Capture the cell that displays the provided text and extract its (x, y) central coordinate. 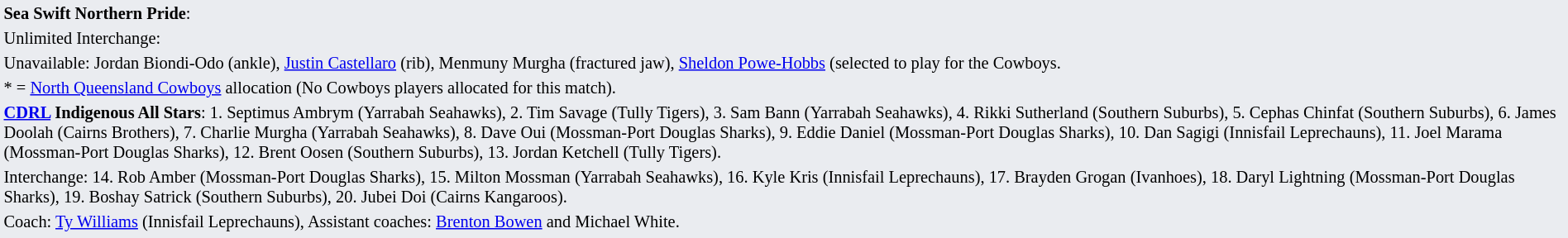
Coach: Ty Williams (Innisfail Leprechauns), Assistant coaches: Brenton Bowen and Michael White. (784, 221)
Unlimited Interchange: (784, 38)
Sea Swift Northern Pride: (784, 13)
* = North Queensland Cowboys allocation (No Cowboys players allocated for this match). (784, 88)
